Locate the cell with the specified text and output its [x, y] center coordinate. 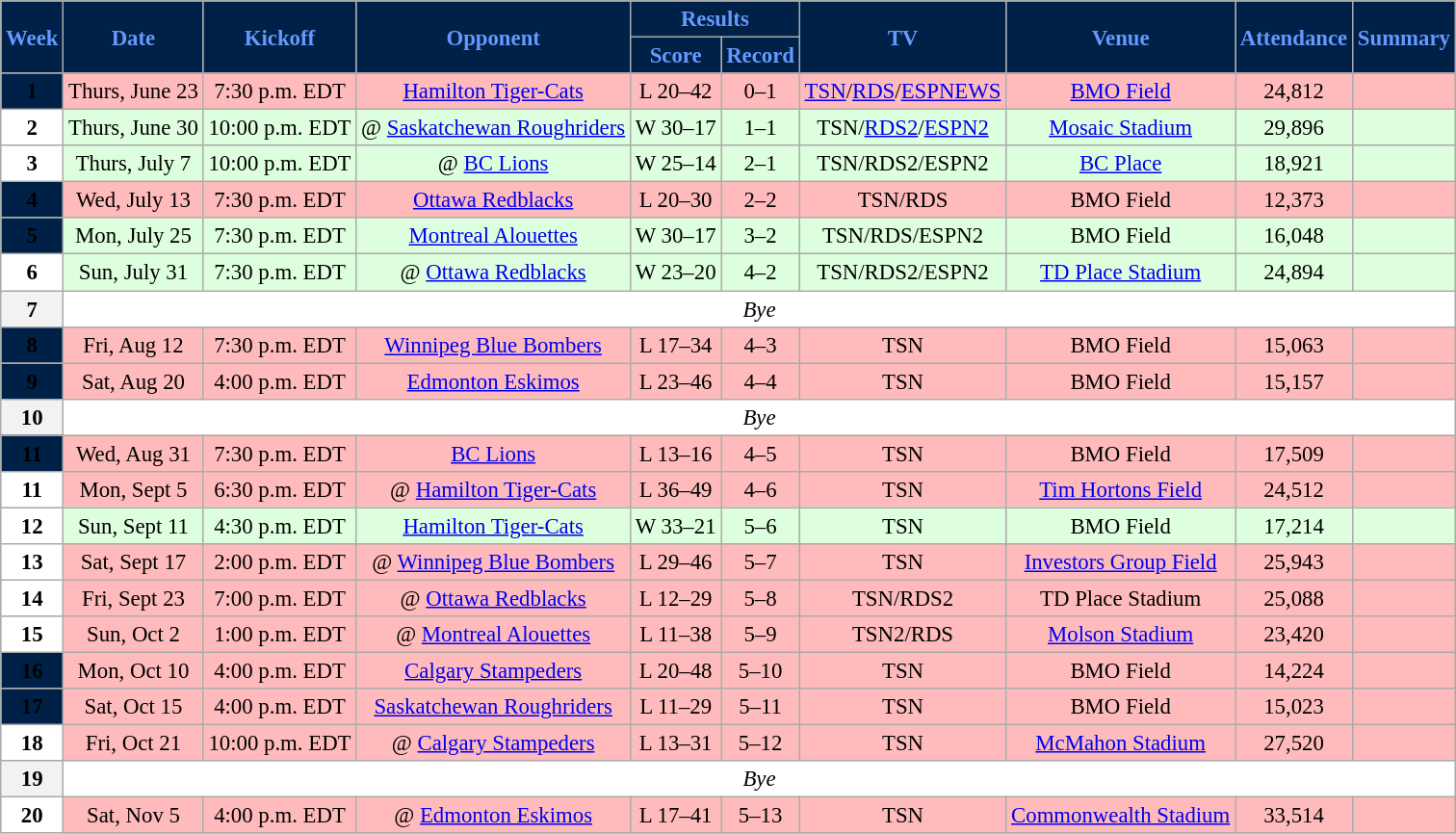
Attendance [1294, 37]
27,520 [1294, 743]
5–9 [761, 635]
Record [761, 56]
Investors Group Field [1121, 562]
Summary [1404, 37]
2:00 p.m. EDT [279, 562]
Mon, July 25 [133, 236]
W 25–14 [675, 164]
24,512 [1294, 490]
L 12–29 [675, 598]
Sat, Nov 5 [133, 816]
TSN/RDS/ESPN2 [902, 236]
5 [33, 236]
15 [33, 635]
29,896 [1294, 128]
W 23–20 [675, 273]
4–2 [761, 273]
@ Saskatchewan Roughriders [493, 128]
Thurs, July 7 [133, 164]
Mon, Sept 5 [133, 490]
Winnipeg Blue Bombers [493, 345]
@ Edmonton Eskimos [493, 816]
13 [33, 562]
19 [33, 779]
Wed, July 13 [133, 200]
Edmonton Eskimos [493, 381]
TV [902, 37]
Saskatchewan Roughriders [493, 707]
Sun, Sept 11 [133, 526]
4 [33, 200]
9 [33, 381]
Ottawa Redblacks [493, 200]
17,214 [1294, 526]
4–4 [761, 381]
Venue [1121, 37]
6:30 p.m. EDT [279, 490]
@ Hamilton Tiger-Cats [493, 490]
5–7 [761, 562]
Sat, Sept 17 [133, 562]
18,921 [1294, 164]
24,894 [1294, 273]
20 [33, 816]
Sun, Oct 2 [133, 635]
L 11–38 [675, 635]
L 29–46 [675, 562]
Calgary Stampeders [493, 671]
5–10 [761, 671]
6 [33, 273]
Sun, July 31 [133, 273]
L 36–49 [675, 490]
5–11 [761, 707]
TSN/RDS [902, 200]
BC Lions [493, 454]
Thurs, June 30 [133, 128]
Fri, Aug 12 [133, 345]
4:30 p.m. EDT [279, 526]
Date [133, 37]
18 [33, 743]
Mosaic Stadium [1121, 128]
Opponent [493, 37]
25,088 [1294, 598]
25,943 [1294, 562]
Week [33, 37]
2 [33, 128]
L 23–46 [675, 381]
17 [33, 707]
Thurs, June 23 [133, 91]
15,063 [1294, 345]
5–13 [761, 816]
@ Montreal Alouettes [493, 635]
L 20–42 [675, 91]
3 [33, 164]
L 11–29 [675, 707]
Commonwealth Stadium [1121, 816]
1:00 p.m. EDT [279, 635]
14,224 [1294, 671]
Wed, Aug 31 [133, 454]
16 [33, 671]
W 33–21 [675, 526]
4–3 [761, 345]
33,514 [1294, 816]
@ BC Lions [493, 164]
10 [33, 417]
L 13–16 [675, 454]
3–2 [761, 236]
Mon, Oct 10 [133, 671]
L 20–30 [675, 200]
L 17–34 [675, 345]
McMahon Stadium [1121, 743]
Results [715, 19]
Sat, Oct 15 [133, 707]
1–1 [761, 128]
7:00 p.m. EDT [279, 598]
4–5 [761, 454]
17,509 [1294, 454]
Kickoff [279, 37]
L 13–31 [675, 743]
2–1 [761, 164]
15,157 [1294, 381]
12,373 [1294, 200]
TSN/RDS/ESPNEWS [902, 91]
23,420 [1294, 635]
2–2 [761, 200]
4–6 [761, 490]
Sat, Aug 20 [133, 381]
@ Calgary Stampeders [493, 743]
BC Place [1121, 164]
Fri, Sept 23 [133, 598]
TSN/RDS2 [902, 598]
@ Winnipeg Blue Bombers [493, 562]
5–8 [761, 598]
15,023 [1294, 707]
Molson Stadium [1121, 635]
0–1 [761, 91]
Score [675, 56]
5–12 [761, 743]
L 17–41 [675, 816]
12 [33, 526]
5–6 [761, 526]
24,812 [1294, 91]
Tim Hortons Field [1121, 490]
1 [33, 91]
Montreal Alouettes [493, 236]
8 [33, 345]
Fri, Oct 21 [133, 743]
L 20–48 [675, 671]
TSN2/RDS [902, 635]
7 [33, 309]
16,048 [1294, 236]
14 [33, 598]
